Pinpoint the cell where the given text exists, returning its (X, Y) midpoint coordinate. 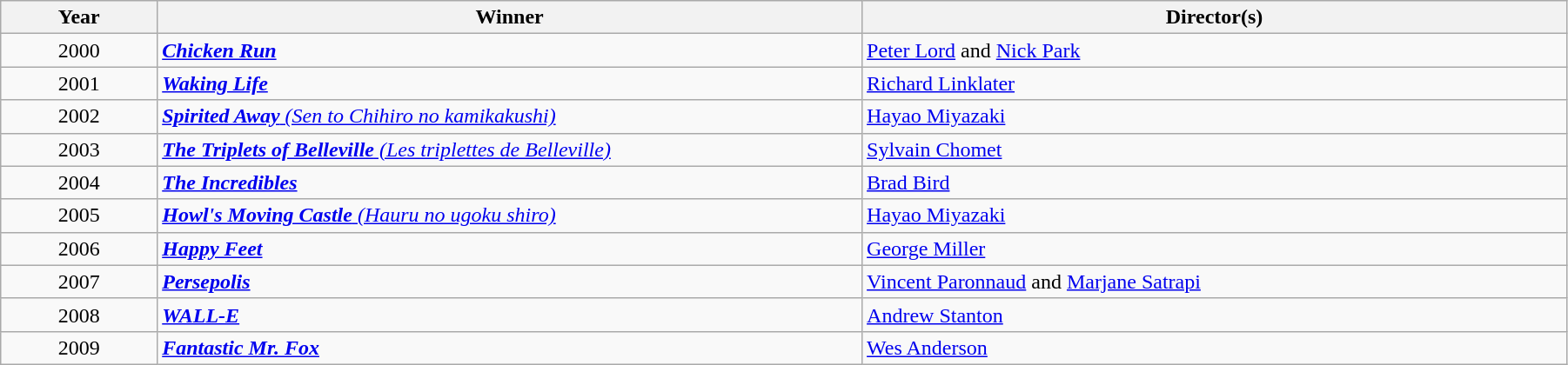
Howl's Moving Castle (Hauru no ugoku shiro) (510, 216)
2003 (79, 149)
Fantastic Mr. Fox (510, 348)
2008 (79, 315)
Winner (510, 17)
WALL-E (510, 315)
George Miller (1215, 249)
Richard Linklater (1215, 83)
2009 (79, 348)
Wes Anderson (1215, 348)
The Triplets of Belleville (Les triplettes de Belleville) (510, 149)
Year (79, 17)
Happy Feet (510, 249)
Spirited Away (Sen to Chihiro no kamikakushi) (510, 116)
2001 (79, 83)
Director(s) (1215, 17)
2000 (79, 50)
2002 (79, 116)
2004 (79, 182)
2007 (79, 282)
Sylvain Chomet (1215, 149)
Andrew Stanton (1215, 315)
Waking Life (510, 83)
2006 (79, 249)
Persepolis (510, 282)
Chicken Run (510, 50)
Vincent Paronnaud and Marjane Satrapi (1215, 282)
Brad Bird (1215, 182)
2005 (79, 216)
The Incredibles (510, 182)
Peter Lord and Nick Park (1215, 50)
